Pinpoint the cell where the given text exists, returning its [X, Y] midpoint coordinate. 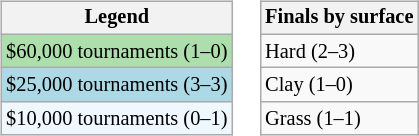
Finals by surface [339, 18]
Legend [116, 18]
Grass (1–1) [339, 119]
$10,000 tournaments (0–1) [116, 119]
$25,000 tournaments (3–3) [116, 85]
Hard (2–3) [339, 51]
Clay (1–0) [339, 85]
$60,000 tournaments (1–0) [116, 51]
